Scan for the cell matching the given text and deliver its (X, Y) coordinate at center. 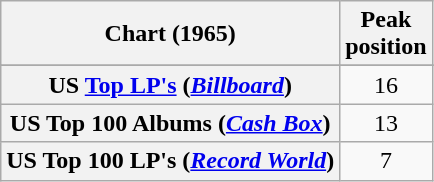
Peakposition (386, 34)
US Top LP's (Billboard) (170, 85)
Chart (1965) (170, 34)
13 (386, 123)
16 (386, 85)
7 (386, 161)
US Top 100 Albums (Cash Box) (170, 123)
US Top 100 LP's (Record World) (170, 161)
